Search for the cell housing the specified text and yield its (x, y) center coordinate. 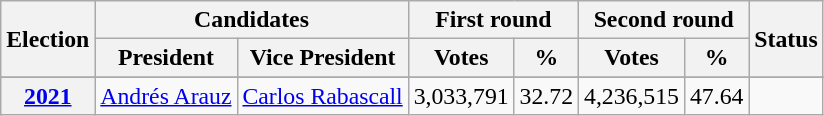
Carlos Rabascall (322, 96)
3,033,791 (461, 96)
Andrés Arauz (166, 96)
Candidates (252, 20)
Vice President (322, 58)
First round (493, 20)
Status (786, 39)
Election (48, 39)
Second round (664, 20)
4,236,515 (632, 96)
32.72 (546, 96)
2021 (48, 96)
President (166, 58)
47.64 (716, 96)
